Output the [X, Y] coordinate of the center of the cell containing the given text.  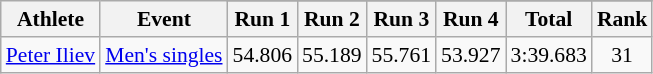
3:39.683 [549, 55]
Rank [622, 19]
Men's singles [164, 55]
Event [164, 19]
55.761 [402, 55]
Run 2 [332, 19]
Athlete [50, 19]
31 [622, 55]
55.189 [332, 55]
Peter Iliev [50, 55]
Run 4 [470, 19]
54.806 [262, 55]
Total [549, 19]
53.927 [470, 55]
Run 1 [262, 19]
Run 3 [402, 19]
